For the text-containing cell, return its midpoint in [x, y] coordinate format. 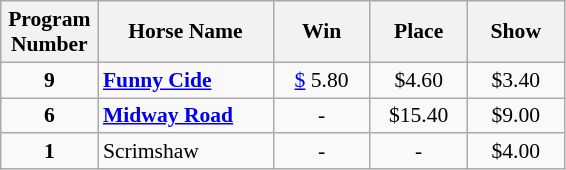
Horse Name [186, 32]
Funny Cide [186, 80]
Win [322, 32]
Scrimshaw [186, 152]
$9.00 [516, 116]
$ 5.80 [322, 80]
Program Number [50, 32]
$15.40 [418, 116]
$3.40 [516, 80]
Show [516, 32]
$4.60 [418, 80]
1 [50, 152]
Place [418, 32]
9 [50, 80]
$4.00 [516, 152]
6 [50, 116]
Midway Road [186, 116]
